Return the [X, Y] coordinate for the center point of the cell that contains the specified text.  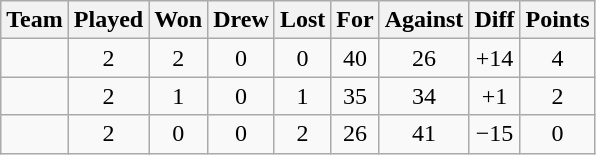
Diff [494, 20]
4 [558, 58]
35 [355, 96]
+1 [494, 96]
Against [424, 20]
−15 [494, 134]
For [355, 20]
40 [355, 58]
Played [108, 20]
Team [35, 20]
34 [424, 96]
Points [558, 20]
Drew [242, 20]
Lost [302, 20]
41 [424, 134]
Won [178, 20]
+14 [494, 58]
